From the cell containing the given text, extract its center point as [X, Y] coordinate. 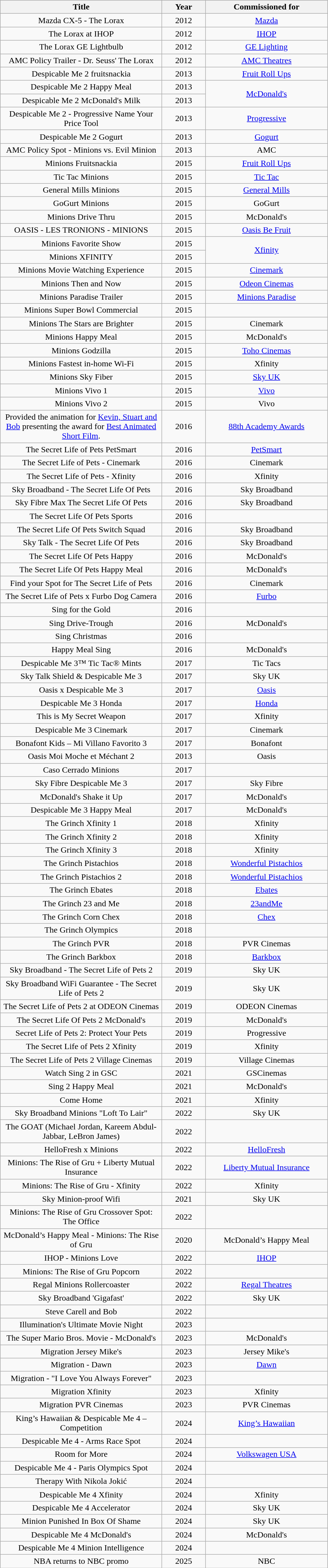
Room for More [81, 1454]
McDonald’s Happy Meal - Minions: The Rise of Gru [81, 1240]
Minions Movie Watching Experience [81, 270]
Minions Fruitsnackia [81, 163]
The Lorax GE Lightbulb [81, 47]
AMC Policy Trailer - Dr. Seuss' The Lorax [81, 60]
Chex [267, 917]
Minion Punished In Box Of Shame [81, 1521]
Sing for the Gold [81, 609]
88th Academy Awards [267, 427]
Mazda [267, 20]
Sky Fibre Max The Secret Life Of Pets [81, 503]
AMC Theatres [267, 60]
PetSmart [267, 449]
Year [184, 7]
McDonald’s Happy Meal [267, 1240]
Migration - Dawn [81, 1365]
HelloFresh x Minions [81, 1149]
Minions Super Bowl Commercial [81, 310]
Toho Cinemas [267, 350]
Happy Meal Sing [81, 650]
GoGurt [267, 203]
The Grinch Xfinity 1 [81, 823]
Oasis x Despicable Me 3 [81, 690]
Mazda CX-5 - The Lorax [81, 20]
Steve Carell and Bob [81, 1311]
Despicable Me 2 Gogurt [81, 136]
Sky Broadband - The Secret Life Of Pets [81, 489]
Minions Fastest in-home Wi-Fi [81, 363]
Despicable Me 3™ Tic Tac® Mints [81, 663]
Sing 2 Happy Meal [81, 1087]
Despicable Me 3 Honda [81, 703]
Sky Fibre Despicable Me 3 [81, 783]
Volkswagen USA [267, 1454]
Migration - "I Love You Always Forever" [81, 1378]
Secret Life of Pets 2: Protect Your Pets [81, 1033]
Minions Drive Thru [81, 217]
IHOP - Minions Love [81, 1258]
Despicable Me 4 Accelerator [81, 1508]
The Secret Life Of Pets Happy [81, 556]
Barkbox [267, 957]
Despicable Me 4 - Paris Olympics Spot [81, 1468]
Tic Tacs [267, 663]
The Grinch Barkbox [81, 957]
Despicable Me 4 Xfinity [81, 1494]
General Mills Minions [81, 190]
HelloFresh [267, 1149]
Migration PVR Cinemas [81, 1405]
2025 [184, 1561]
Despicable Me 4 McDonald's [81, 1534]
The Grinch 23 and Me [81, 903]
Caso Cerrado Minions [81, 770]
Ebates [267, 890]
The Secret Life of Pets 2 Xfinity [81, 1046]
Sing Drive-Trough [81, 623]
AMC Policy Spot - Minions vs. Evil Minion [81, 150]
AMC [267, 150]
The Super Mario Bros. Movie - McDonald's [81, 1338]
Oasis Moi Moche et Méchant 2 [81, 756]
Watch Sing 2 in GSC [81, 1073]
Oasis Be Fruit [267, 230]
Come Home [81, 1100]
The Secret Life Of Pets Sports [81, 516]
The Grinch Xfinity 3 [81, 850]
Minions Happy Meal [81, 337]
The Grinch Pistachios [81, 863]
The Grinch Corn Chex [81, 917]
Minions Favorite Show [81, 243]
The Secret Life of Pets PetSmart [81, 449]
Dawn [267, 1365]
Sky Talk - The Secret Life Of Pets [81, 543]
Odeon Cinemas [267, 283]
Commissioned for [267, 7]
Despicable Me 2 - Progressive Name Your Price Tool [81, 119]
This is My Secret Weapon [81, 716]
Jersey Mike's [267, 1352]
The Secret Life Of Pets Happy Meal [81, 569]
Minions Vivo 2 [81, 404]
The Secret Life of Pets 2 Village Cinemas [81, 1060]
King’s Hawaiian & Despicable Me 4 – Competition [81, 1423]
Migration Xfinity [81, 1392]
Sky Broadband - The Secret Life of Pets 2 [81, 970]
Bonafont [267, 743]
Illumination's Ultimate Movie Night [81, 1325]
King’s Hawaiian [267, 1423]
Minions: The Rise of Gru Popcorn [81, 1271]
The Grinch Olympics [81, 930]
The Secret Life Of Pets Switch Squad [81, 529]
Minions: The Rise of Gru Crossover Spot: The Office [81, 1217]
Regal Minions Rollercoaster [81, 1285]
The GOAT (Michael Jordan, Kareem Abdul-Jabbar, LeBron James) [81, 1131]
Honda [267, 703]
Sky Talk Shield & Despicable Me 3 [81, 676]
Minions: The Rise of Gru - Xfinity [81, 1186]
Gogurt [267, 136]
Minions Then and Now [81, 283]
GE Lighting [267, 47]
Despicable Me 3 Cinemark [81, 730]
Despicable Me 2 McDonald's Milk [81, 100]
Sky Broadband 'Gigafast' [81, 1298]
The Secret Life of Pets 2 at ODEON Cinemas [81, 1006]
Provided the animation for Kevin, Stuart and Bob presenting the award for Best Animated Short Film. [81, 427]
23andMe [267, 903]
The Secret Life of Pets - Cinemark [81, 463]
The Grinch Ebates [81, 890]
McDonald's Shake it Up [81, 796]
The Grinch PVR [81, 943]
Regal Theatres [267, 1285]
Minions Godzilla [81, 350]
The Grinch Xfinity 2 [81, 837]
The Grinch Pistachios 2 [81, 877]
Furbo [267, 596]
The Secret Life Of Pets 2 McDonald's [81, 1020]
Minions Sky Fiber [81, 377]
Despicable Me 4 - Arms Race Spot [81, 1441]
Tic Tac Minions [81, 176]
Therapy With Nikola Jokić [81, 1481]
General Mills [267, 190]
Find your Spot for The Secret Life of Pets [81, 583]
GoGurt Minions [81, 203]
Despicable Me 3 Happy Meal [81, 810]
Minions Vivo 1 [81, 391]
2020 [184, 1240]
Minions Paradise Trailer [81, 297]
The Secret Life of Pets x Furbo Dog Camera [81, 596]
Minions: The Rise of Gru + Liberty Mutual Insurance [81, 1168]
Minions The Stars are Brighter [81, 323]
NBC [267, 1561]
GSCinemas [267, 1073]
Migration Jersey Mike's [81, 1352]
ODEON Cinemas [267, 1006]
Liberty Mutual Insurance [267, 1168]
Despicable Me 2 fruitsnackia [81, 74]
Village Cinemas [267, 1060]
Sing Christmas [81, 636]
Despicable Me 4 Minion Intelligence [81, 1548]
The Lorax at IHOP [81, 34]
Title [81, 7]
NBA returns to NBC promo [81, 1561]
Tic Tac [267, 176]
Despicable Me 2 Happy Meal [81, 87]
The Secret Life of Pets - Xfinity [81, 476]
Sky Broadband WiFi Guarantee - The Secret Life of Pets 2 [81, 988]
Minions Paradise [267, 297]
Sky Minion-proof Wifi [81, 1199]
Sky Fibre [267, 783]
Minions XFINITY [81, 257]
Bonafont Kids – Mi Villano Favorito 3 [81, 743]
Sky Broadband Minions "Loft To Lair" [81, 1113]
OASIS - LES TRONIONS - MINIONS [81, 230]
